Capture the cell that displays the provided text and extract its (x, y) central coordinate. 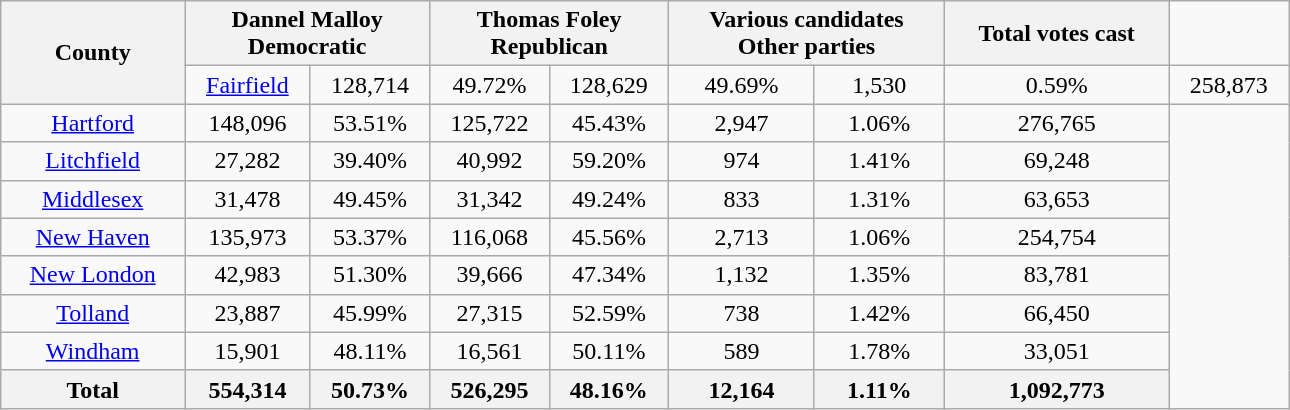
1.42% (879, 313)
69,248 (1056, 161)
Various candidatesOther parties (807, 34)
Hartford (93, 123)
Tolland (93, 313)
1,092,773 (1056, 389)
125,722 (490, 123)
Litchfield (93, 161)
48.11% (370, 351)
Total votes cast (1056, 34)
1.35% (879, 275)
738 (742, 313)
Total (93, 389)
59.20% (608, 161)
1,132 (742, 275)
40,992 (490, 161)
15,901 (248, 351)
50.73% (370, 389)
1.11% (879, 389)
116,068 (490, 237)
51.30% (370, 275)
Middlesex (93, 199)
974 (742, 161)
135,973 (248, 237)
0.59% (1056, 85)
49.72% (490, 85)
128,629 (608, 85)
83,781 (1056, 275)
33,051 (1056, 351)
Dannel MalloyDemocratic (308, 34)
45.99% (370, 313)
276,765 (1056, 123)
39,666 (490, 275)
63,653 (1056, 199)
1.31% (879, 199)
Windham (93, 351)
258,873 (1229, 85)
42,983 (248, 275)
50.11% (608, 351)
47.34% (608, 275)
833 (742, 199)
49.24% (608, 199)
27,315 (490, 313)
31,342 (490, 199)
1,530 (879, 85)
49.45% (370, 199)
1.78% (879, 351)
45.43% (608, 123)
County (93, 52)
Fairfield (248, 85)
49.69% (742, 85)
128,714 (370, 85)
39.40% (370, 161)
New Haven (93, 237)
31,478 (248, 199)
53.51% (370, 123)
148,096 (248, 123)
66,450 (1056, 313)
52.59% (608, 313)
53.37% (370, 237)
589 (742, 351)
526,295 (490, 389)
254,754 (1056, 237)
2,947 (742, 123)
27,282 (248, 161)
12,164 (742, 389)
2,713 (742, 237)
45.56% (608, 237)
Thomas FoleyRepublican (550, 34)
48.16% (608, 389)
1.41% (879, 161)
554,314 (248, 389)
New London (93, 275)
23,887 (248, 313)
16,561 (490, 351)
